From the cell containing the given text, extract its center point as (X, Y) coordinate. 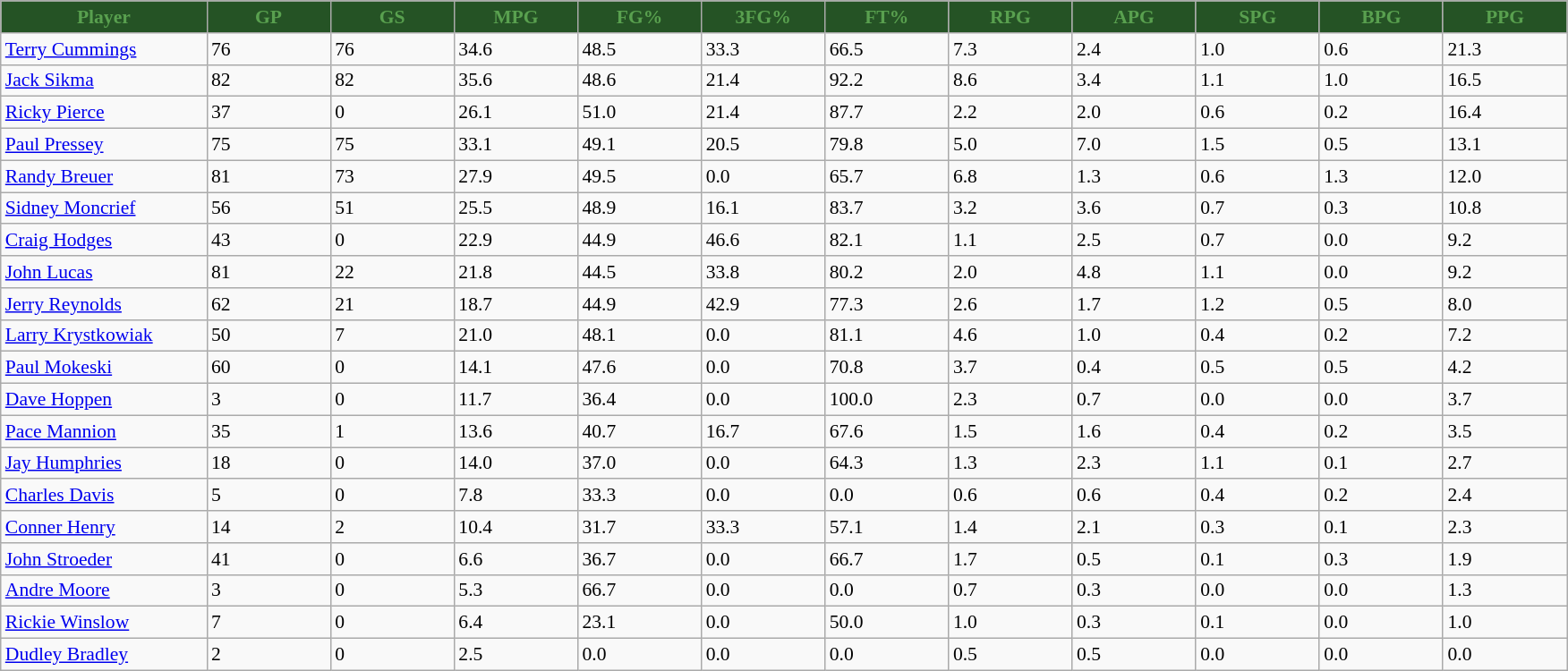
42.9 (763, 304)
7.0 (1134, 145)
John Lucas (104, 272)
48.1 (639, 335)
31.7 (639, 527)
5.3 (516, 590)
2.6 (1010, 304)
22.9 (516, 241)
2.1 (1134, 527)
10.8 (1504, 208)
Craig Hodges (104, 241)
Jerry Reynolds (104, 304)
14 (268, 527)
37.0 (639, 463)
16.1 (763, 208)
FG% (639, 17)
35 (268, 431)
2.7 (1504, 463)
14.1 (516, 368)
2.2 (1010, 113)
Dudley Bradley (104, 655)
27.9 (516, 176)
35.6 (516, 81)
51.0 (639, 113)
4.8 (1134, 272)
6.4 (516, 623)
33.1 (516, 145)
Terry Cummings (104, 49)
36.7 (639, 559)
37 (268, 113)
48.9 (639, 208)
87.7 (887, 113)
4.6 (1010, 335)
11.7 (516, 400)
1.6 (1134, 431)
48.6 (639, 81)
21.0 (516, 335)
23.1 (639, 623)
65.7 (887, 176)
3.2 (1010, 208)
36.4 (639, 400)
7.2 (1504, 335)
Larry Krystkowiak (104, 335)
MPG (516, 17)
50.0 (887, 623)
57.1 (887, 527)
13.6 (516, 431)
John Stroeder (104, 559)
GS (392, 17)
100.0 (887, 400)
34.6 (516, 49)
APG (1134, 17)
6.8 (1010, 176)
FT% (887, 17)
Jay Humphries (104, 463)
67.6 (887, 431)
PPG (1504, 17)
21.8 (516, 272)
7.3 (1010, 49)
79.8 (887, 145)
12.0 (1504, 176)
Player (104, 17)
1.4 (1010, 527)
16.5 (1504, 81)
83.7 (887, 208)
6.6 (516, 559)
77.3 (887, 304)
1 (392, 431)
Paul Mokeski (104, 368)
82.1 (887, 241)
49.5 (639, 176)
Jack Sikma (104, 81)
SPG (1257, 17)
1.9 (1504, 559)
44.5 (639, 272)
Pace Mannion (104, 431)
5 (268, 496)
8.6 (1010, 81)
33.8 (763, 272)
22 (392, 272)
Rickie Winslow (104, 623)
66.5 (887, 49)
26.1 (516, 113)
16.7 (763, 431)
7.8 (516, 496)
Conner Henry (104, 527)
70.8 (887, 368)
1.2 (1257, 304)
14.0 (516, 463)
Ricky Pierce (104, 113)
3.6 (1134, 208)
21.3 (1504, 49)
8.0 (1504, 304)
51 (392, 208)
43 (268, 241)
Charles Davis (104, 496)
BPG (1381, 17)
64.3 (887, 463)
47.6 (639, 368)
3.4 (1134, 81)
4.2 (1504, 368)
41 (268, 559)
Randy Breuer (104, 176)
80.2 (887, 272)
81.1 (887, 335)
Paul Pressey (104, 145)
46.6 (763, 241)
50 (268, 335)
21 (392, 304)
18.7 (516, 304)
56 (268, 208)
25.5 (516, 208)
16.4 (1504, 113)
60 (268, 368)
Sidney Moncrief (104, 208)
Andre Moore (104, 590)
92.2 (887, 81)
3.5 (1504, 431)
18 (268, 463)
RPG (1010, 17)
40.7 (639, 431)
3FG% (763, 17)
Dave Hoppen (104, 400)
62 (268, 304)
GP (268, 17)
20.5 (763, 145)
73 (392, 176)
49.1 (639, 145)
13.1 (1504, 145)
10.4 (516, 527)
48.5 (639, 49)
5.0 (1010, 145)
